Locate the cell with the specified text and output its [X, Y] center coordinate. 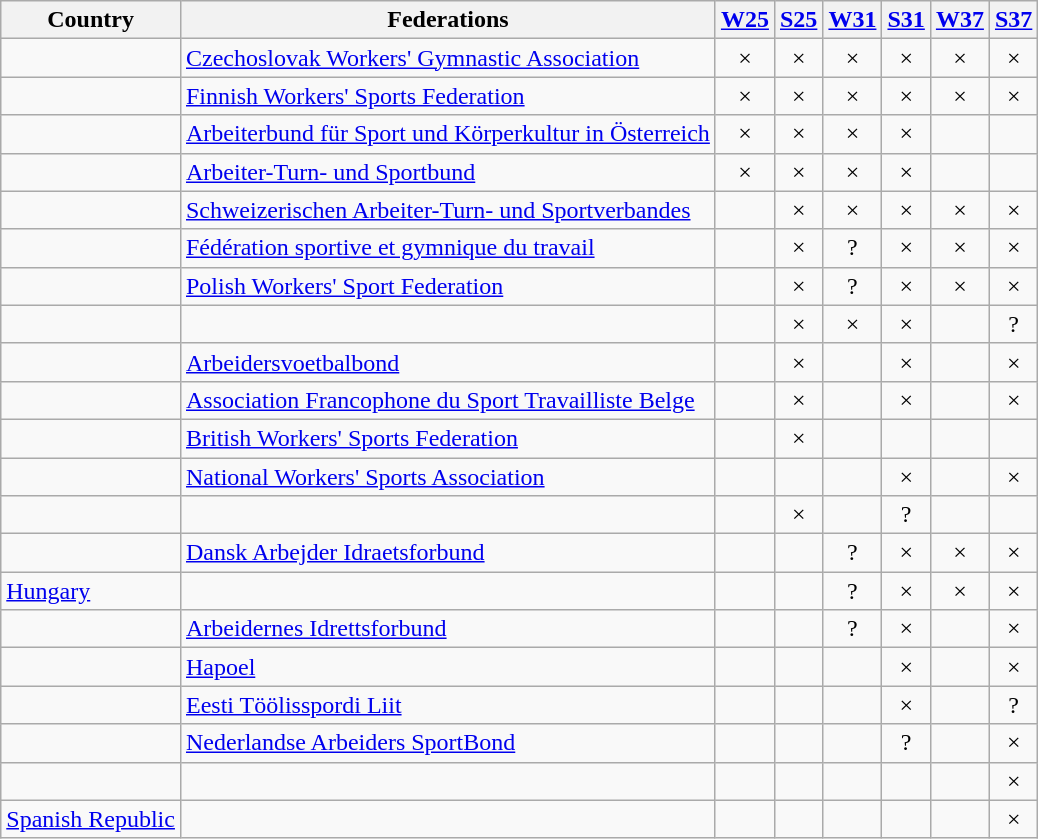
W25 [744, 20]
Arbeiterbund für Sport und Körperkultur in Österreich [448, 134]
S37 [1013, 20]
Hungary [91, 591]
Hapoel [448, 667]
Spanish Republic [91, 819]
S31 [906, 20]
Association Francophone du Sport Travailliste Belge [448, 400]
Finnish Workers' Sports Federation [448, 96]
Fédération sportive et gymnique du travail [448, 248]
National Workers' Sports Association [448, 477]
Czechoslovak Workers' Gymnastic Association [448, 58]
Arbeidernes Idrettsforbund [448, 629]
Eesti Töölisspordi Liit [448, 705]
Schweizerischen Arbeiter-Turn- und Sportverbandes [448, 210]
Country [91, 20]
W31 [852, 20]
British Workers' Sports Federation [448, 438]
Nederlandse Arbeiders SportBond [448, 743]
S25 [798, 20]
Federations [448, 20]
Polish Workers' Sport Federation [448, 286]
Arbeiter-Turn- und Sportbund [448, 172]
Arbeidersvoetbalbond [448, 362]
Dansk Arbejder Idraetsforbund [448, 553]
W37 [960, 20]
